Search for the cell housing the specified text and yield its [x, y] center coordinate. 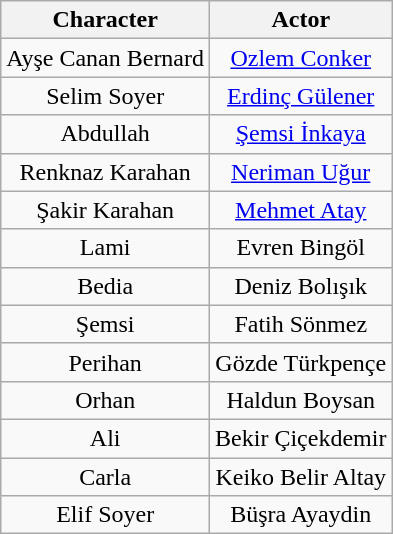
Selim Soyer [106, 96]
Carla [106, 477]
Fatih Sönmez [301, 324]
Bekir Çiçekdemir [301, 438]
Şakir Karahan [106, 210]
Haldun Boysan [301, 400]
Ali [106, 438]
Character [106, 20]
Ozlem Conker [301, 58]
Gözde Türkpençe [301, 362]
Şemsi İnkaya [301, 134]
Mehmet Atay [301, 210]
Perihan [106, 362]
Renknaz Karahan [106, 172]
Neriman Uğur [301, 172]
Erdinç Gülener [301, 96]
Deniz Bolışık [301, 286]
Orhan [106, 400]
Şemsi [106, 324]
Elif Soyer [106, 515]
Actor [301, 20]
Ayşe Canan Bernard [106, 58]
Evren Bingöl [301, 248]
Lami [106, 248]
Büşra Ayaydin [301, 515]
Abdullah [106, 134]
Keiko Belir Altay [301, 477]
Bedia [106, 286]
